Return the (X, Y) coordinate for the center point of the cell that contains the specified text.  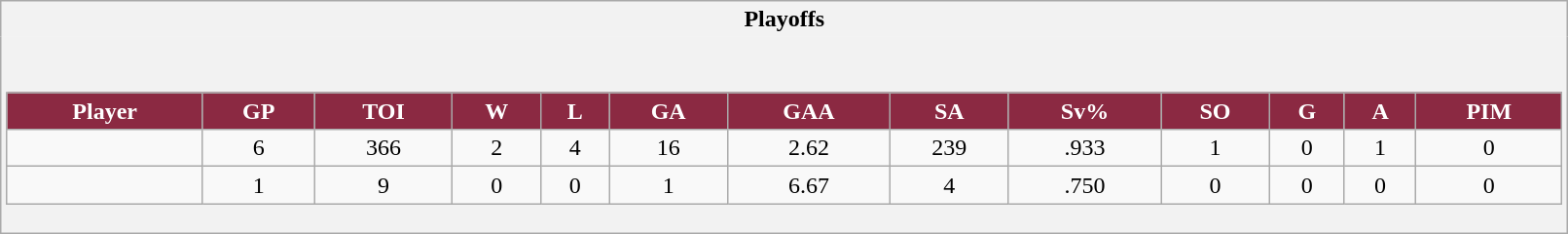
366 (383, 148)
GP (259, 111)
L (575, 111)
6 (259, 148)
16 (669, 148)
G (1306, 111)
.933 (1084, 148)
SA (949, 111)
9 (383, 185)
2 (496, 148)
Player GP TOI W L GA GAA SA Sv% SO G A PIM 6 366 2 4 16 2.62 239 .933 1 0 1 0 1 9 0 0 1 6.67 4 .750 0 0 0 0 (784, 135)
239 (949, 148)
SO (1216, 111)
A (1380, 111)
Playoffs (784, 19)
PIM (1489, 111)
2.62 (810, 148)
TOI (383, 111)
W (496, 111)
GAA (810, 111)
6.67 (810, 185)
.750 (1084, 185)
Player (105, 111)
Sv% (1084, 111)
GA (669, 111)
